Detect which cell encompasses the target text, then output its (X, Y) center coordinate. 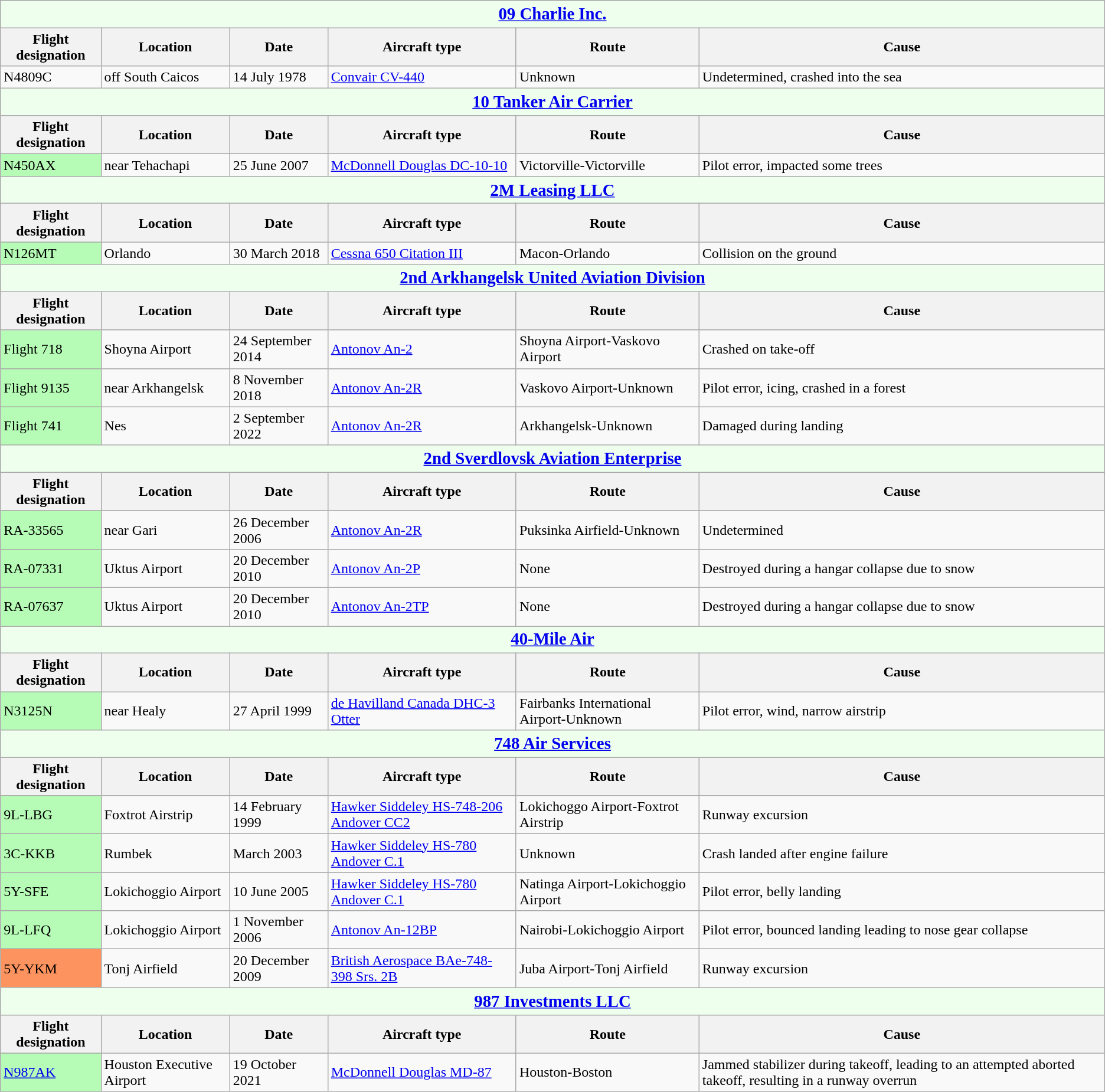
Juba Airport-Tonj Airfield (607, 968)
Antonov An-2TP (421, 607)
10 Tanker Air Carrier (552, 102)
near Arkhangelsk (165, 387)
McDonnell Douglas DC-10-10 (421, 165)
Cessna 650 Citation III (421, 253)
25 June 2007 (279, 165)
Convair CV-440 (421, 77)
9L-LBG (51, 815)
Pilot error, belly landing (902, 891)
RA-07331 (51, 568)
Hawker Siddeley HS-748-206 Andover CC2 (421, 815)
19 October 2021 (279, 1072)
Foxtrot Airstrip (165, 815)
Tonj Airfield (165, 968)
near Gari (165, 530)
Undetermined (902, 530)
near Tehachapi (165, 165)
Lokichoggo Airport-Foxtrot Airstrip (607, 815)
20 December 2009 (279, 968)
10 June 2005 (279, 891)
McDonnell Douglas MD-87 (421, 1072)
de Havilland Canada DHC-3 Otter (421, 711)
8 November 2018 (279, 387)
Puksinka Airfield-Unknown (607, 530)
off South Caicos (165, 77)
N126MT (51, 253)
Pilot error, bounced landing leading to nose gear collapse (902, 930)
Pilot error, icing, crashed in a forest (902, 387)
Shoyna Airport-Vaskovo Airport (607, 349)
N3125N (51, 711)
N4809C (51, 77)
2 September 2022 (279, 426)
Arkhangelsk-Unknown (607, 426)
Houston Executive Airport (165, 1072)
Flight 741 (51, 426)
N450AX (51, 165)
N987AK (51, 1072)
Crash landed after engine failure (902, 854)
Natinga Airport-Lokichoggio Airport (607, 891)
40-Mile Air (552, 640)
RA-33565 (51, 530)
Damaged during landing (902, 426)
Victorville-Victorville (607, 165)
Nairobi-Lokichoggio Airport (607, 930)
748 Air Services (552, 744)
26 December 2006 (279, 530)
3C-KKB (51, 854)
Crashed on take-off (902, 349)
Shoyna Airport (165, 349)
Orlando (165, 253)
Antonov An-2P (421, 568)
British Aerospace BAe-748-398 Srs. 2B (421, 968)
Nes (165, 426)
Flight 718 (51, 349)
Flight 9135 (51, 387)
14 July 1978 (279, 77)
2M Leasing LLC (552, 190)
5Y-SFE (51, 891)
near Healy (165, 711)
Pilot error, impacted some trees (902, 165)
Pilot error, wind, narrow airstrip (902, 711)
5Y-YKM (51, 968)
2nd Arkhangelsk United Aviation Division (552, 278)
Houston-Boston (607, 1072)
Vaskovo Airport-Unknown (607, 387)
Rumbek (165, 854)
27 April 1999 (279, 711)
Macon-Orlando (607, 253)
March 2003 (279, 854)
Antonov An-12BP (421, 930)
2nd Sverdlovsk Aviation Enterprise (552, 459)
9L-LFQ (51, 930)
987 Investments LLC (552, 1001)
Antonov An-2 (421, 349)
Undetermined, crashed into the sea (902, 77)
Fairbanks International Airport-Unknown (607, 711)
1 November 2006 (279, 930)
09 Charlie Inc. (552, 14)
24 September 2014 (279, 349)
RA-07637 (51, 607)
14 February 1999 (279, 815)
Collision on the ground (902, 253)
30 March 2018 (279, 253)
Jammed stabilizer during takeoff, leading to an attempted aborted takeoff, resulting in a runway overrun (902, 1072)
